Find where the given text appears and provide that cell's center as (X, Y) coordinate. 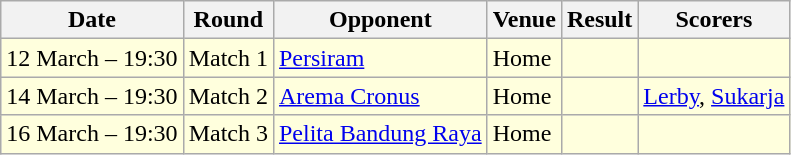
Round (228, 20)
Match 3 (228, 134)
Persiram (380, 58)
Opponent (380, 20)
Match 1 (228, 58)
Arema Cronus (380, 96)
16 March – 19:30 (92, 134)
14 March – 19:30 (92, 96)
Match 2 (228, 96)
12 March – 19:30 (92, 58)
Pelita Bandung Raya (380, 134)
Lerby, Sukarja (714, 96)
Result (599, 20)
Scorers (714, 20)
Date (92, 20)
Venue (524, 20)
